Identify which cell holds the provided text, then report its [x, y] central coordinate. 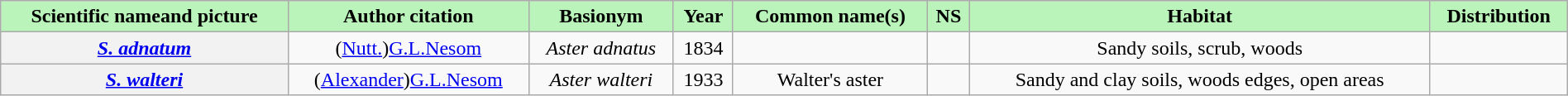
Aster walteri [600, 79]
Author citation [409, 17]
Sandy and clay soils, woods edges, open areas [1199, 79]
S. walteri [144, 79]
(Nutt.)G.L.Nesom [409, 48]
Basionym [600, 17]
Sandy soils, scrub, woods [1199, 48]
Year [703, 17]
(Alexander)G.L.Nesom [409, 79]
1834 [703, 48]
Scientific nameand picture [144, 17]
Common name(s) [830, 17]
1933 [703, 79]
Habitat [1199, 17]
Distribution [1499, 17]
NS [949, 17]
S. adnatum [144, 48]
Aster adnatus [600, 48]
Walter's aster [830, 79]
